For the text-containing cell, return its midpoint in (x, y) coordinate format. 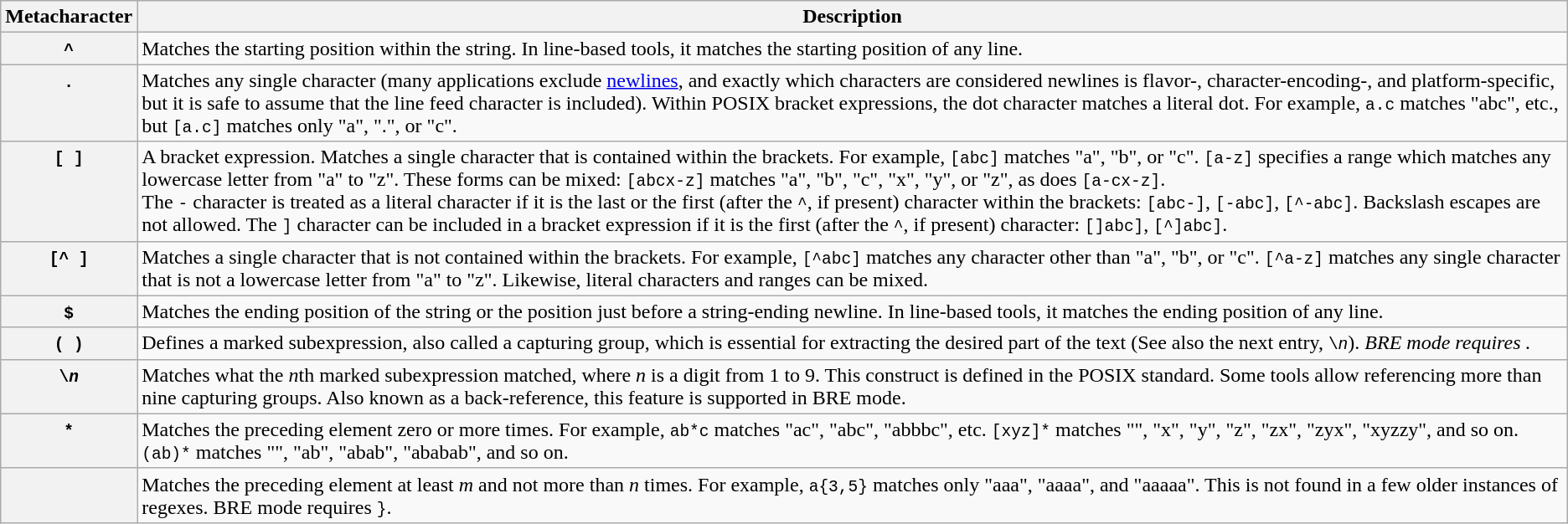
Metacharacter (69, 17)
\n (69, 387)
$ (69, 311)
Description (853, 17)
Matches the starting position within the string. In line-based tools, it matches the starting position of any line. (853, 49)
[^ ] (69, 268)
. (69, 103)
^ (69, 49)
* (69, 440)
( ) (69, 343)
[ ] (69, 191)
